Detect which cell encompasses the target text, then output its (X, Y) center coordinate. 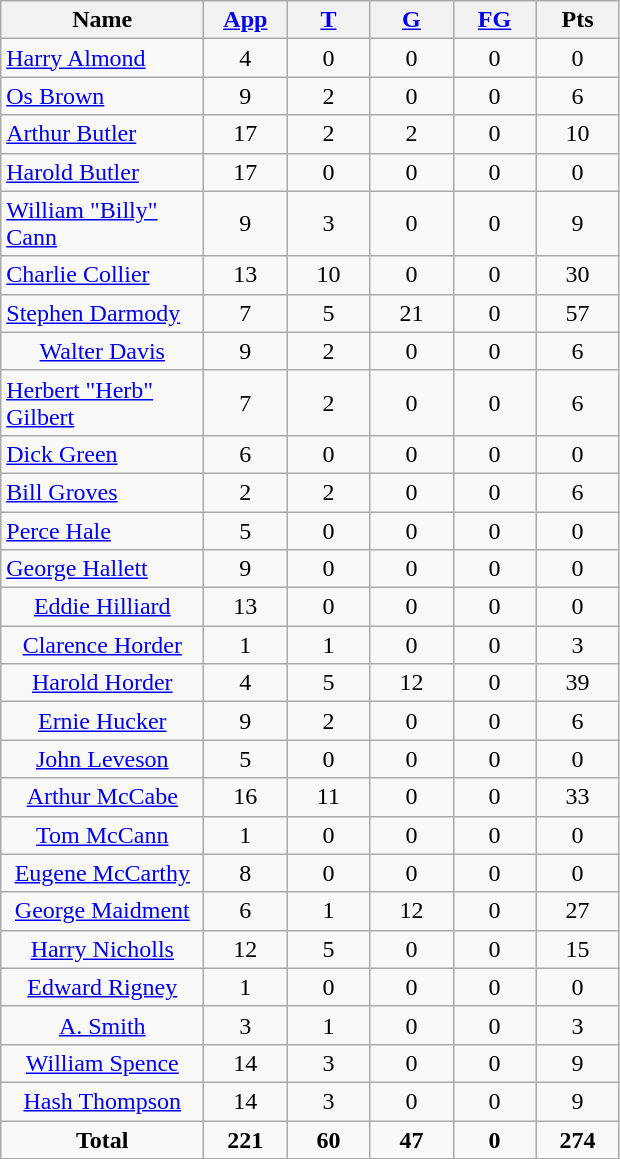
Eddie Hilliard (102, 607)
57 (578, 313)
33 (578, 797)
John Leveson (102, 759)
Eugene McCarthy (102, 873)
Perce Hale (102, 531)
A. Smith (102, 1025)
Bill Groves (102, 492)
George Maidment (102, 911)
Ernie Hucker (102, 721)
39 (578, 683)
Arthur Butler (102, 134)
Hash Thompson (102, 1101)
Os Brown (102, 96)
Harold Butler (102, 172)
27 (578, 911)
Stephen Darmody (102, 313)
Total (102, 1139)
221 (246, 1139)
Tom McCann (102, 835)
T (328, 20)
Clarence Horder (102, 645)
30 (578, 275)
Herbert "Herb" Gilbert (102, 402)
Harold Horder (102, 683)
Pts (578, 20)
16 (246, 797)
47 (412, 1139)
Harry Almond (102, 58)
Dick Green (102, 454)
Charlie Collier (102, 275)
15 (578, 949)
FG (494, 20)
App (246, 20)
60 (328, 1139)
Harry Nicholls (102, 949)
George Hallett (102, 569)
21 (412, 313)
Arthur McCabe (102, 797)
Edward Rigney (102, 987)
William Spence (102, 1063)
William "Billy" Cann (102, 224)
274 (578, 1139)
Walter Davis (102, 351)
11 (328, 797)
8 (246, 873)
G (412, 20)
Name (102, 20)
